Search for the cell housing the specified text and yield its [x, y] center coordinate. 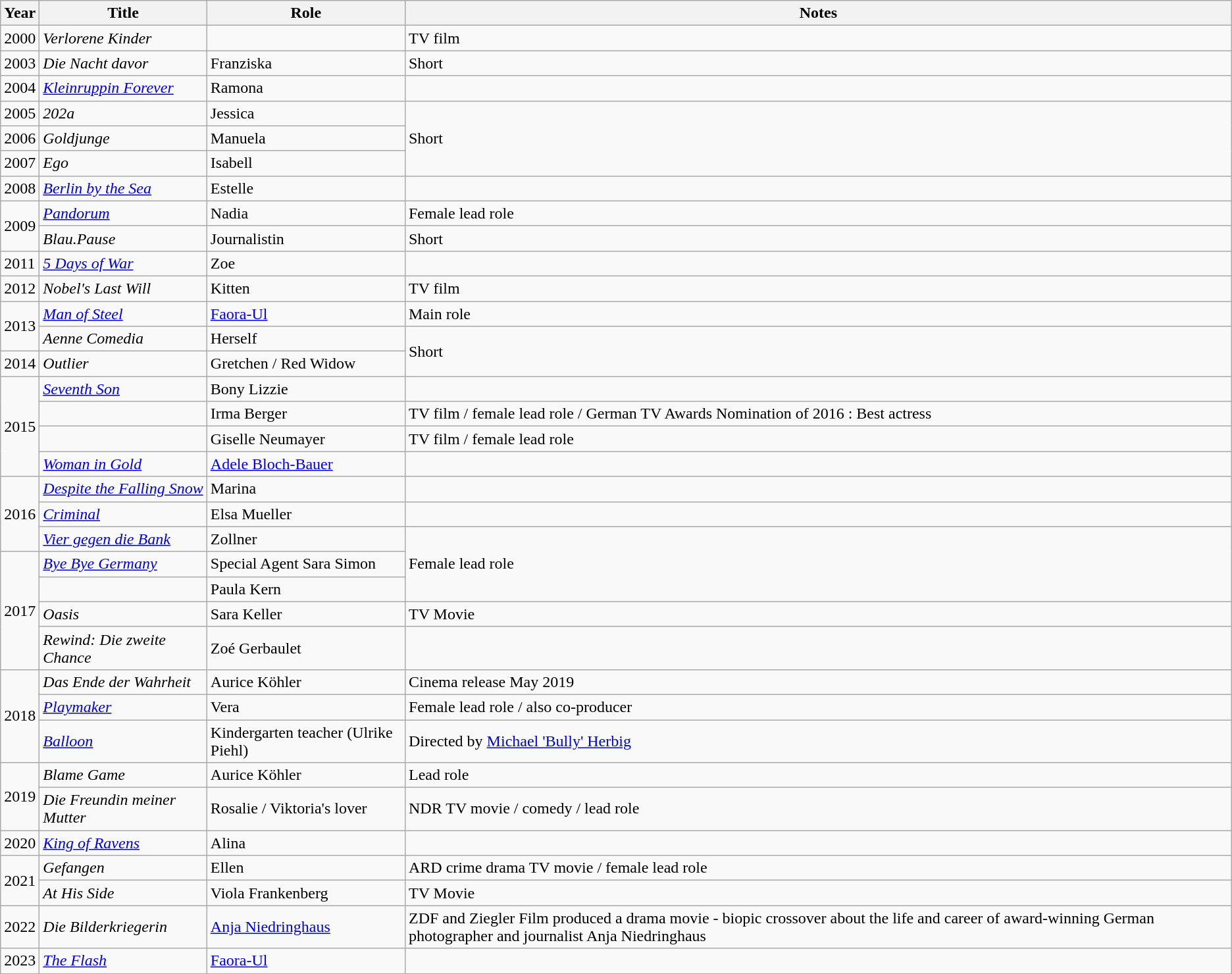
Blame Game [123, 775]
Gefangen [123, 868]
2013 [20, 326]
Notes [818, 13]
202a [123, 113]
Die Freundin meiner Mutter [123, 809]
Pandorum [123, 213]
Man of Steel [123, 314]
Criminal [123, 514]
2023 [20, 961]
Zoe [305, 263]
Journalistin [305, 238]
2000 [20, 38]
2003 [20, 63]
TV film / female lead role / German TV Awards Nomination of 2016 : Best actress [818, 414]
2020 [20, 843]
Woman in Gold [123, 464]
Das Ende der Wahrheit [123, 682]
2019 [20, 796]
Ellen [305, 868]
Special Agent Sara Simon [305, 564]
5 Days of War [123, 263]
Franziska [305, 63]
King of Ravens [123, 843]
Aenne Comedia [123, 339]
Ramona [305, 88]
Paula Kern [305, 589]
Year [20, 13]
NDR TV movie / comedy / lead role [818, 809]
Herself [305, 339]
Lead role [818, 775]
2007 [20, 163]
Verlorene Kinder [123, 38]
2018 [20, 716]
Outlier [123, 364]
Berlin by the Sea [123, 188]
Marina [305, 489]
Vier gegen die Bank [123, 539]
Zollner [305, 539]
Kitten [305, 288]
2004 [20, 88]
Balloon [123, 741]
2016 [20, 514]
Directed by Michael 'Bully' Herbig [818, 741]
Giselle Neumayer [305, 439]
ARD crime drama TV movie / female lead role [818, 868]
2005 [20, 113]
Die Bilderkriegerin [123, 927]
Irma Berger [305, 414]
Jessica [305, 113]
Title [123, 13]
Female lead role / also co-producer [818, 707]
2012 [20, 288]
Nobel's Last Will [123, 288]
Seventh Son [123, 389]
Playmaker [123, 707]
Kindergarten teacher (Ulrike Piehl) [305, 741]
Cinema release May 2019 [818, 682]
Estelle [305, 188]
Rewind: Die zweite Chance [123, 648]
Ego [123, 163]
2021 [20, 881]
2011 [20, 263]
Elsa Mueller [305, 514]
Role [305, 13]
Nadia [305, 213]
Gretchen / Red Widow [305, 364]
Kleinruppin Forever [123, 88]
2017 [20, 611]
2022 [20, 927]
Bony Lizzie [305, 389]
Adele Bloch-Bauer [305, 464]
Viola Frankenberg [305, 893]
Zoé Gerbaulet [305, 648]
2014 [20, 364]
Alina [305, 843]
At His Side [123, 893]
Bye Bye Germany [123, 564]
Oasis [123, 614]
Goldjunge [123, 138]
The Flash [123, 961]
2006 [20, 138]
Main role [818, 314]
Die Nacht davor [123, 63]
Manuela [305, 138]
Despite the Falling Snow [123, 489]
Sara Keller [305, 614]
TV film / female lead role [818, 439]
Vera [305, 707]
Anja Niedringhaus [305, 927]
2015 [20, 426]
Blau.Pause [123, 238]
2009 [20, 226]
Isabell [305, 163]
Rosalie / Viktoria's lover [305, 809]
2008 [20, 188]
